Determine the (X, Y) coordinate at the center of the cell enclosing the given text.  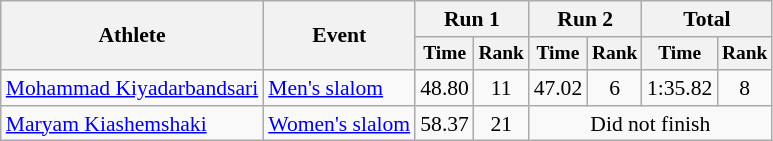
Total (707, 19)
Athlete (132, 36)
6 (614, 88)
8 (744, 88)
11 (502, 88)
Men's slalom (339, 88)
48.80 (444, 88)
Mohammad Kiyadarbandsari (132, 88)
Event (339, 36)
47.02 (558, 88)
Run 2 (586, 19)
1:35.82 (680, 88)
Run 1 (472, 19)
